Scan for the cell matching the given text and deliver its (x, y) coordinate at center. 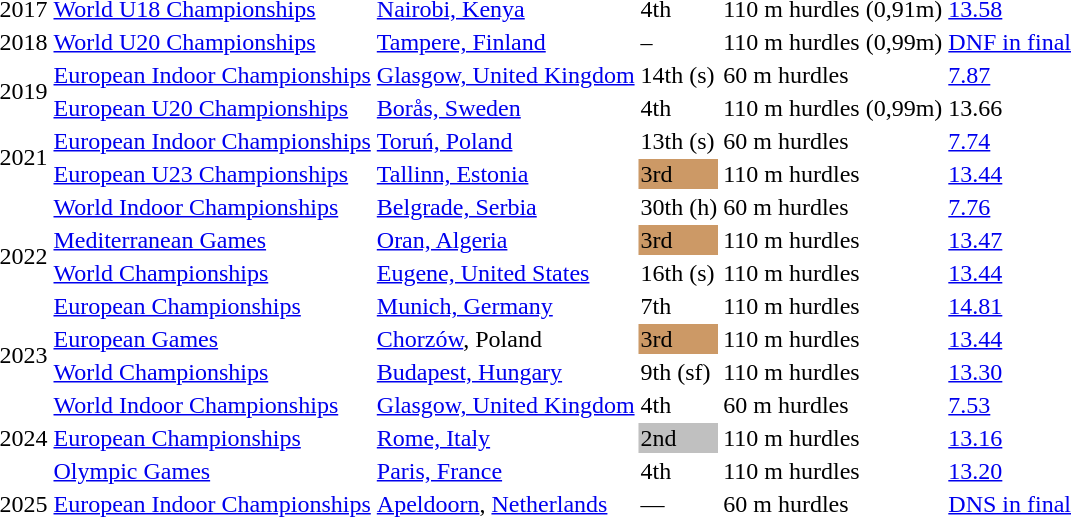
Rome, Italy (506, 438)
Mediterranean Games (212, 240)
Olympic Games (212, 471)
Tampere, Finland (506, 42)
Tallinn, Estonia (506, 174)
Toruń, Poland (506, 141)
7th (679, 306)
Oran, Algeria (506, 240)
Paris, France (506, 471)
14th (s) (679, 75)
World U20 Championships (212, 42)
9th (sf) (679, 372)
Chorzów, Poland (506, 339)
European Games (212, 339)
– (679, 42)
16th (s) (679, 273)
European U23 Championships (212, 174)
Munich, Germany (506, 306)
Eugene, United States (506, 273)
Belgrade, Serbia (506, 207)
Borås, Sweden (506, 108)
2nd (679, 438)
Budapest, Hungary (506, 372)
30th (h) (679, 207)
13th (s) (679, 141)
European U20 Championships (212, 108)
